Provide the [X, Y] coordinate of the cell's center where the given text is located.  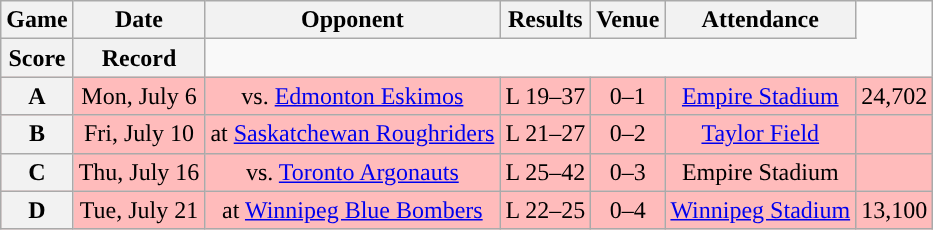
at Winnipeg Blue Bombers [352, 210]
Score [37, 58]
vs. Edmonton Eskimos [352, 96]
A [37, 96]
D [37, 210]
0–4 [628, 210]
at Saskatchewan Roughriders [352, 134]
L 21–27 [546, 134]
Date [139, 20]
Game [37, 20]
Tue, July 21 [139, 210]
13,100 [894, 210]
Attendance [760, 20]
Mon, July 6 [139, 96]
vs. Toronto Argonauts [352, 172]
B [37, 134]
C [37, 172]
0–3 [628, 172]
Venue [628, 20]
Taylor Field [760, 134]
Opponent [352, 20]
0–2 [628, 134]
Winnipeg Stadium [760, 210]
Record [139, 58]
L 19–37 [546, 96]
0–1 [628, 96]
Results [546, 20]
L 25–42 [546, 172]
Fri, July 10 [139, 134]
L 22–25 [546, 210]
Thu, July 16 [139, 172]
24,702 [894, 96]
